Locate the cell with the specified text and output its (X, Y) center coordinate. 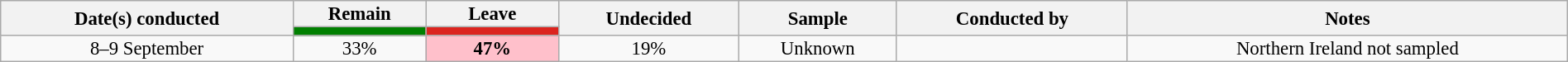
Conducted by (1012, 18)
Sample (817, 18)
Undecided (649, 18)
19% (649, 49)
Leave (493, 14)
Date(s) conducted (147, 18)
33% (359, 49)
8–9 September (147, 49)
Remain (359, 14)
47% (493, 49)
Notes (1347, 18)
Unknown (817, 49)
Northern Ireland not sampled (1347, 49)
